Output the (x, y) coordinate of the center of the cell containing the given text.  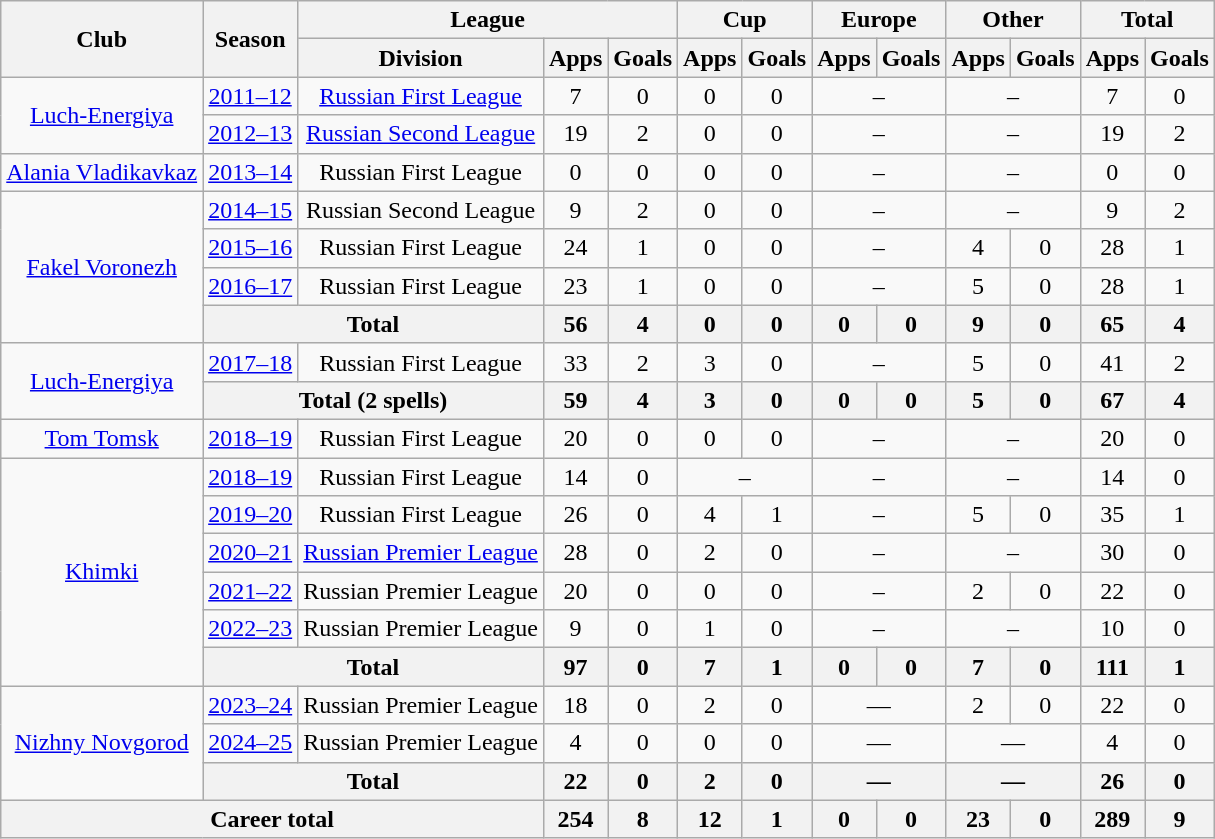
67 (1112, 400)
2015–16 (250, 248)
24 (575, 248)
Cup (745, 20)
Season (250, 39)
8 (643, 819)
35 (1112, 515)
33 (575, 362)
Club (102, 39)
2019–20 (250, 515)
41 (1112, 362)
League (488, 20)
2011–12 (250, 96)
65 (1112, 324)
30 (1112, 553)
Fakel Voronezh (102, 267)
97 (575, 667)
2020–21 (250, 553)
2016–17 (250, 286)
254 (575, 819)
2012–13 (250, 134)
56 (575, 324)
12 (710, 819)
Khimki (102, 572)
289 (1112, 819)
59 (575, 400)
2013–14 (250, 172)
Alania Vladikavkaz (102, 172)
2014–15 (250, 210)
2021–22 (250, 591)
18 (575, 705)
2022–23 (250, 629)
Total (2 spells) (374, 400)
Division (421, 58)
2024–25 (250, 743)
10 (1112, 629)
Tom Tomsk (102, 438)
2023–24 (250, 705)
Europe (879, 20)
Nizhny Novgorod (102, 743)
2017–18 (250, 362)
Other (1013, 20)
Career total (272, 819)
111 (1112, 667)
